From the cell containing the given text, extract its center point as (X, Y) coordinate. 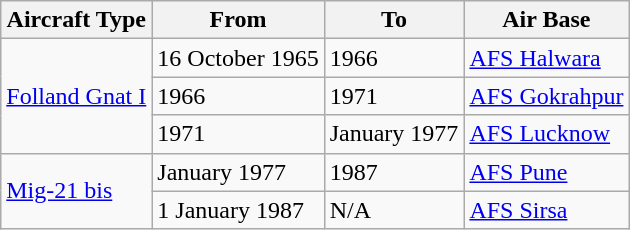
Air Base (546, 20)
1 January 1987 (238, 210)
To (394, 20)
N/A (394, 210)
Aircraft Type (76, 20)
16 October 1965 (238, 58)
AFS Pune (546, 172)
Folland Gnat I (76, 96)
AFS Lucknow (546, 134)
AFS Sirsa (546, 210)
From (238, 20)
Mig-21 bis (76, 191)
1987 (394, 172)
AFS Halwara (546, 58)
AFS Gokrahpur (546, 96)
